From the cell containing the given text, extract its center point as [x, y] coordinate. 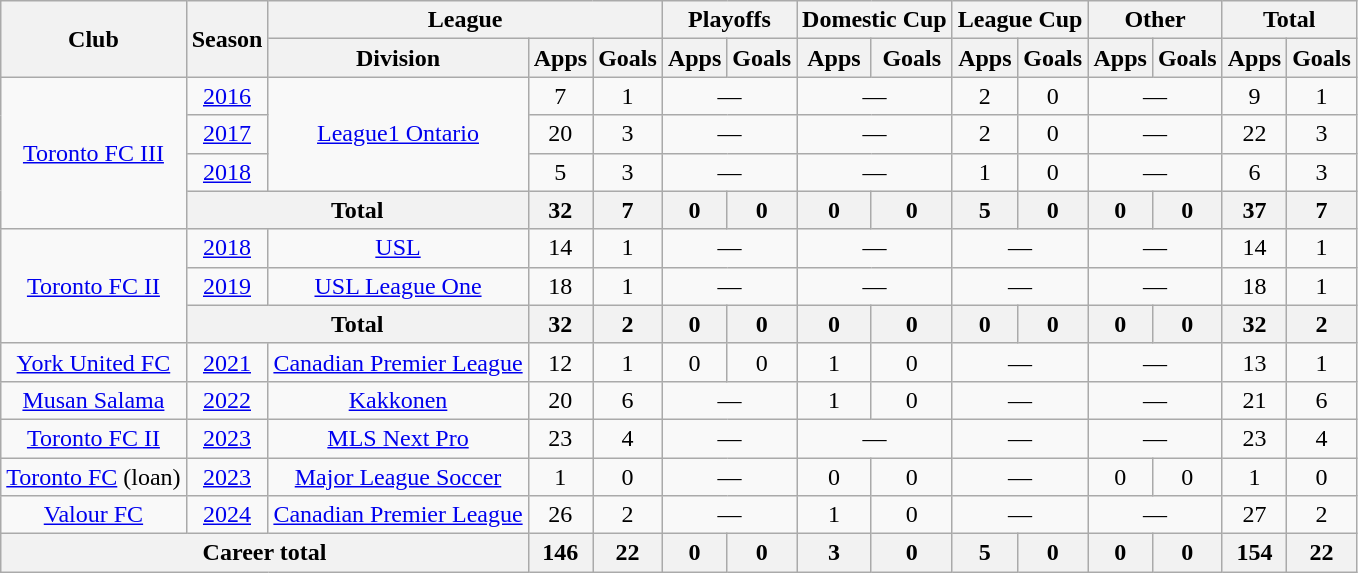
2024 [227, 515]
2017 [227, 134]
Career total [264, 553]
2016 [227, 96]
37 [1254, 210]
Major League Soccer [398, 477]
154 [1254, 553]
27 [1254, 515]
21 [1254, 400]
Toronto FC III [94, 153]
2019 [227, 286]
Other [1155, 20]
Division [398, 58]
League [465, 20]
York United FC [94, 362]
Kakkonen [398, 400]
Toronto FC (loan) [94, 477]
Season [227, 39]
MLS Next Pro [398, 438]
League1 Ontario [398, 134]
Domestic Cup [875, 20]
26 [560, 515]
USL [398, 248]
Musan Salama [94, 400]
League Cup [1020, 20]
Club [94, 39]
13 [1254, 362]
12 [560, 362]
146 [560, 553]
2022 [227, 400]
Valour FC [94, 515]
Playoffs [729, 20]
9 [1254, 96]
USL League One [398, 286]
2021 [227, 362]
